Return the (x, y) coordinate for the center point of the cell that contains the specified text.  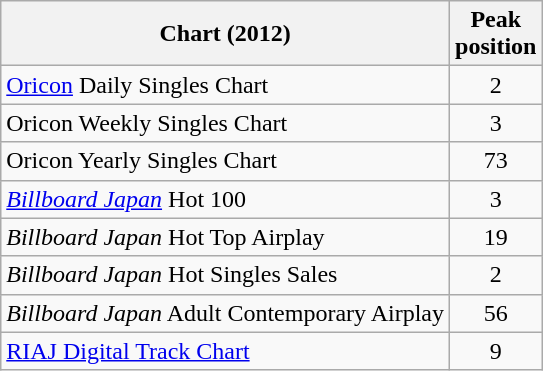
Chart (2012) (226, 34)
Oricon Weekly Singles Chart (226, 123)
19 (496, 237)
Peakposition (496, 34)
56 (496, 313)
Billboard Japan Hot 100 (226, 199)
RIAJ Digital Track Chart (226, 351)
9 (496, 351)
Billboard Japan Hot Top Airplay (226, 237)
Billboard Japan Adult Contemporary Airplay (226, 313)
Billboard Japan Hot Singles Sales (226, 275)
73 (496, 161)
Oricon Yearly Singles Chart (226, 161)
Oricon Daily Singles Chart (226, 85)
